For the text-containing cell, return its midpoint in (X, Y) coordinate format. 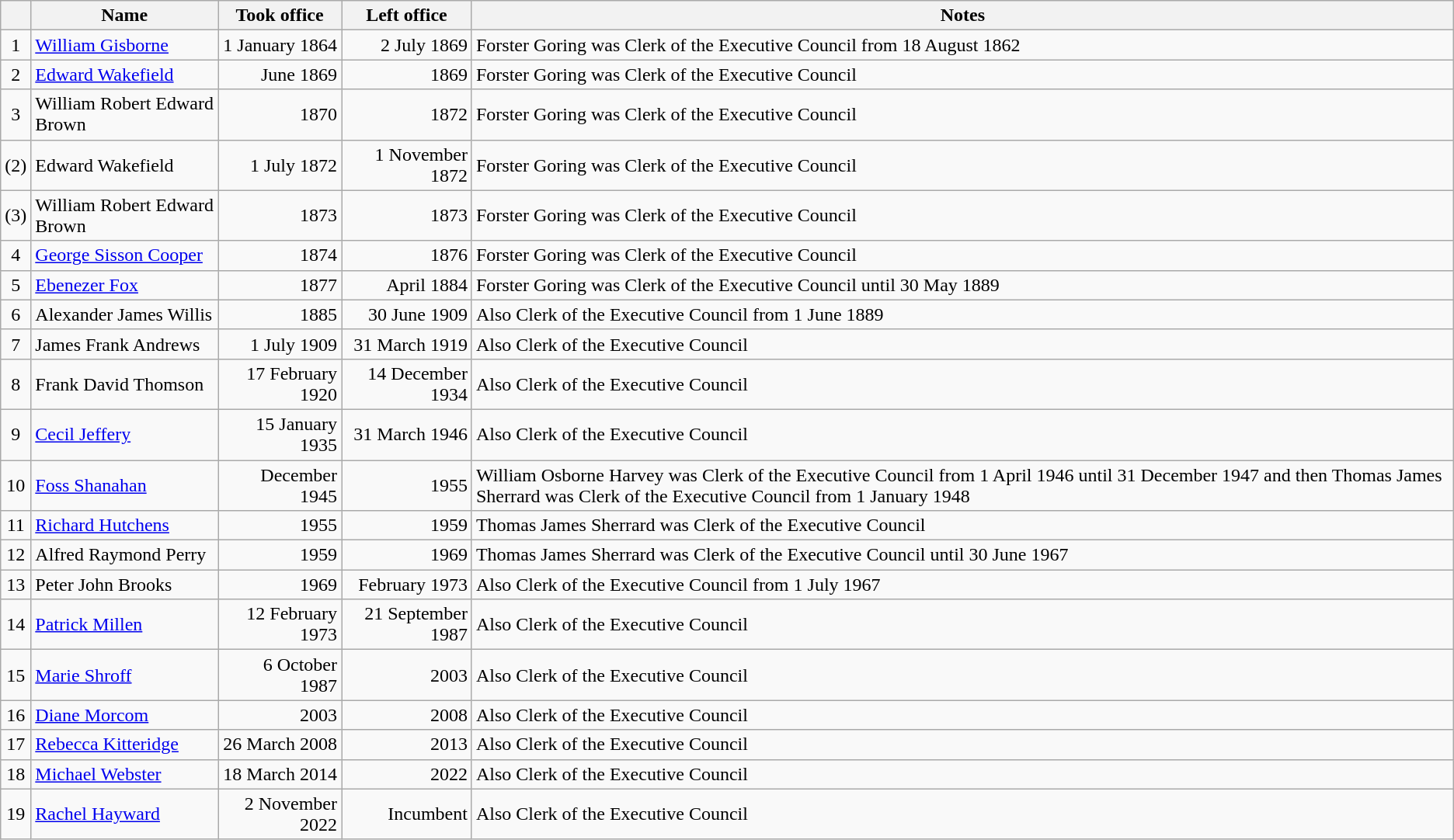
Frank David Thomson (124, 384)
Notes (962, 16)
14 December 1934 (407, 384)
(3) (16, 216)
Thomas James Sherrard was Clerk of the Executive Council until 30 June 1967 (962, 555)
Richard Hutchens (124, 526)
Rachel Hayward (124, 814)
1872 (407, 115)
8 (16, 384)
Forster Goring was Clerk of the Executive Council until 30 May 1889 (962, 285)
17 (16, 745)
30 June 1909 (407, 314)
18 March 2014 (280, 774)
4 (16, 255)
1885 (280, 314)
18 (16, 774)
April 1884 (407, 285)
December 1945 (280, 484)
31 March 1946 (407, 435)
Also Clerk of the Executive Council from 1 June 1889 (962, 314)
George Sisson Cooper (124, 255)
16 (16, 715)
2013 (407, 745)
February 1973 (407, 585)
26 March 2008 (280, 745)
Peter John Brooks (124, 585)
19 (16, 814)
2008 (407, 715)
6 October 1987 (280, 675)
12 (16, 555)
Name (124, 16)
Forster Goring was Clerk of the Executive Council from 18 August 1862 (962, 45)
Left office (407, 16)
2 (16, 75)
Diane Morcom (124, 715)
Also Clerk of the Executive Council from 1 July 1967 (962, 585)
17 February 1920 (280, 384)
2 July 1869 (407, 45)
1874 (280, 255)
31 March 1919 (407, 344)
1 July 1872 (280, 165)
13 (16, 585)
Michael Webster (124, 774)
Foss Shanahan (124, 484)
11 (16, 526)
6 (16, 314)
(2) (16, 165)
Alfred Raymond Perry (124, 555)
June 1869 (280, 75)
15 January 1935 (280, 435)
Incumbent (407, 814)
Cecil Jeffery (124, 435)
2 November 2022 (280, 814)
1 (16, 45)
James Frank Andrews (124, 344)
7 (16, 344)
12 February 1973 (280, 624)
15 (16, 675)
Ebenezer Fox (124, 285)
1 January 1864 (280, 45)
10 (16, 484)
1876 (407, 255)
9 (16, 435)
14 (16, 624)
5 (16, 285)
1 July 1909 (280, 344)
21 September 1987 (407, 624)
1870 (280, 115)
3 (16, 115)
2022 (407, 774)
Took office (280, 16)
Marie Shroff (124, 675)
Rebecca Kitteridge (124, 745)
1 November 1872 (407, 165)
Alexander James Willis (124, 314)
Thomas James Sherrard was Clerk of the Executive Council (962, 526)
William Gisborne (124, 45)
1877 (280, 285)
Patrick Millen (124, 624)
1869 (407, 75)
